Search for the cell housing the specified text and yield its (x, y) center coordinate. 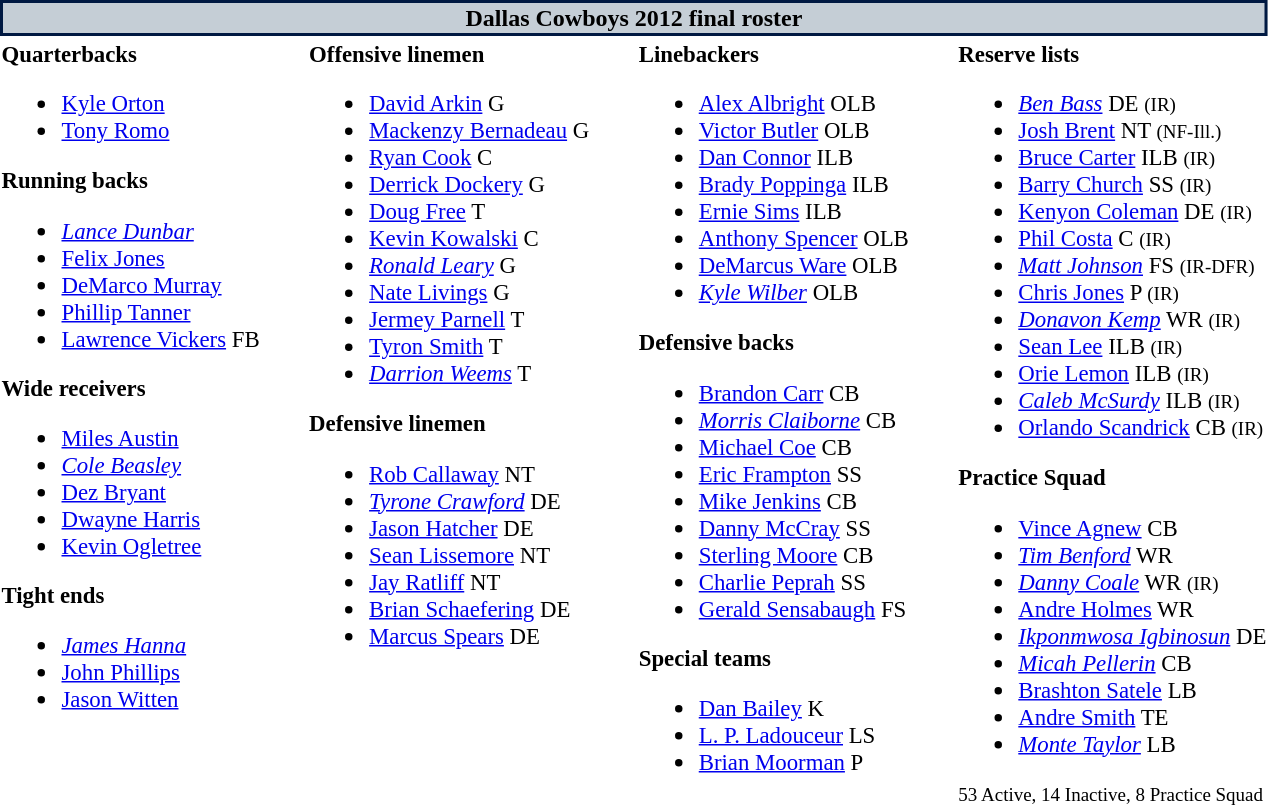
Dallas Cowboys 2012 final roster (634, 18)
